Determine the [X, Y] coordinate at the center of the cell enclosing the given text.  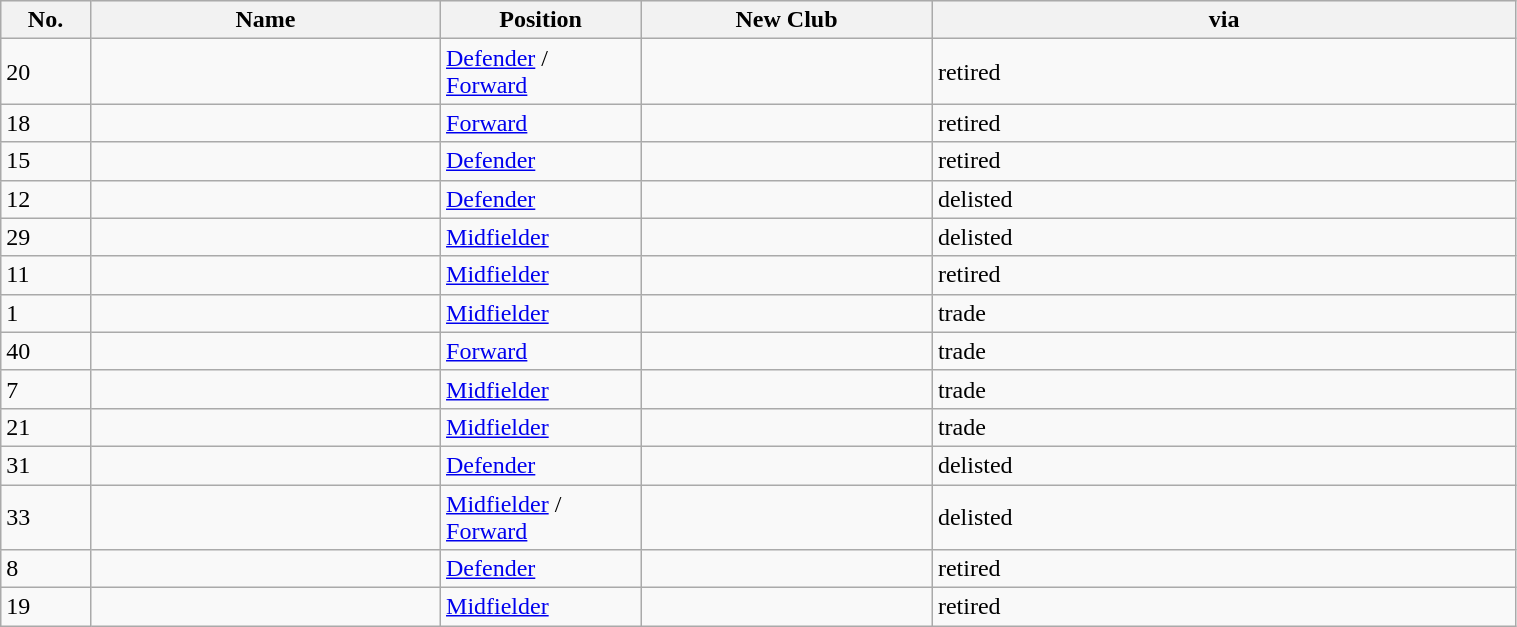
Midfielder / Forward [541, 516]
7 [46, 389]
29 [46, 237]
20 [46, 72]
1 [46, 313]
18 [46, 123]
Defender / Forward [541, 72]
New Club [787, 20]
No. [46, 20]
Name [265, 20]
19 [46, 607]
11 [46, 275]
via [1224, 20]
12 [46, 199]
Position [541, 20]
8 [46, 569]
31 [46, 465]
21 [46, 427]
40 [46, 351]
15 [46, 161]
33 [46, 516]
